From the cell containing the given text, extract its center point as (X, Y) coordinate. 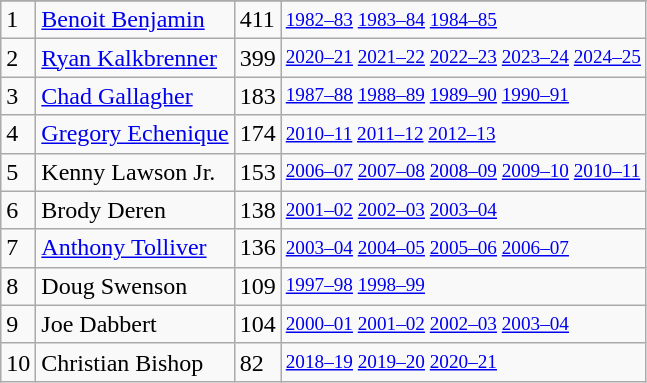
1 (18, 20)
2010–11 2011–12 2012–13 (463, 134)
5 (18, 172)
Gregory Echenique (135, 134)
153 (258, 172)
411 (258, 20)
399 (258, 58)
1987–88 1988–89 1989–90 1990–91 (463, 96)
9 (18, 324)
10 (18, 362)
Joe Dabbert (135, 324)
2 (18, 58)
Benoit Benjamin (135, 20)
7 (18, 248)
Doug Swenson (135, 286)
2001–02 2002–03 2003–04 (463, 210)
Brody Deren (135, 210)
2000–01 2001–02 2002–03 2003–04 (463, 324)
2003–04 2004–05 2005–06 2006–07 (463, 248)
4 (18, 134)
138 (258, 210)
Anthony Tolliver (135, 248)
Chad Gallagher (135, 96)
82 (258, 362)
2020–21 2021–22 2022–23 2023–24 2024–25 (463, 58)
109 (258, 286)
2018–19 2019–20 2020–21 (463, 362)
8 (18, 286)
136 (258, 248)
Kenny Lawson Jr. (135, 172)
183 (258, 96)
Ryan Kalkbrenner (135, 58)
6 (18, 210)
1982–83 1983–84 1984–85 (463, 20)
3 (18, 96)
2006–07 2007–08 2008–09 2009–10 2010–11 (463, 172)
Christian Bishop (135, 362)
1997–98 1998–99 (463, 286)
174 (258, 134)
104 (258, 324)
